For the text-containing cell, return its midpoint in (x, y) coordinate format. 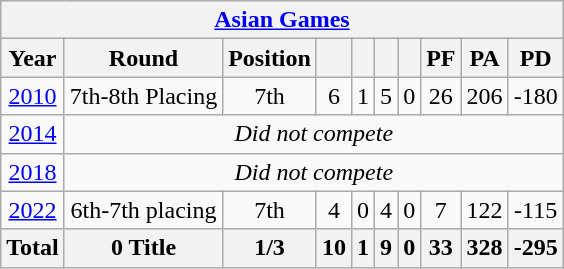
2010 (33, 96)
0 Title (143, 248)
328 (484, 248)
-115 (536, 210)
2014 (33, 134)
PF (441, 58)
-295 (536, 248)
-180 (536, 96)
5 (386, 96)
Round (143, 58)
7th-8th Placing (143, 96)
6th-7th placing (143, 210)
Total (33, 248)
10 (334, 248)
PD (536, 58)
Year (33, 58)
33 (441, 248)
1/3 (270, 248)
26 (441, 96)
9 (386, 248)
7 (441, 210)
Asian Games (282, 20)
PA (484, 58)
122 (484, 210)
2018 (33, 172)
206 (484, 96)
6 (334, 96)
Position (270, 58)
2022 (33, 210)
